Determine the (x, y) coordinate at the center of the cell enclosing the given text.  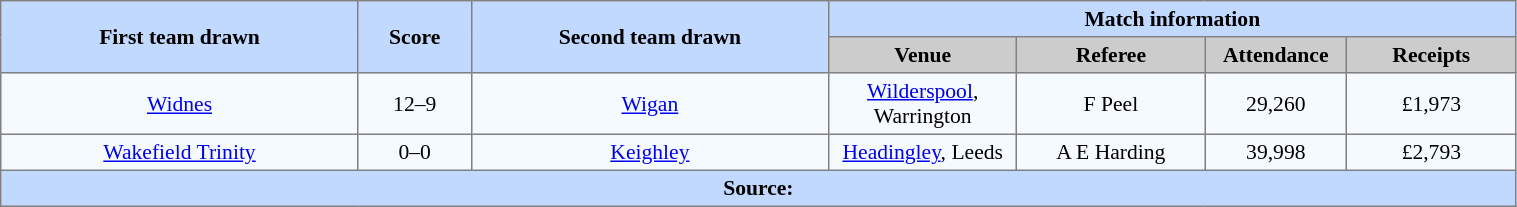
Wigan (650, 104)
12–9 (414, 104)
Second team drawn (650, 37)
Widnes (180, 104)
Source: (758, 188)
Match information (1172, 19)
£2,793 (1432, 152)
Headingley, Leeds (923, 152)
Attendance (1276, 55)
Receipts (1432, 55)
First team drawn (180, 37)
Referee (1111, 55)
£1,973 (1432, 104)
39,998 (1276, 152)
Score (414, 37)
F Peel (1111, 104)
29,260 (1276, 104)
Wilderspool, Warrington (923, 104)
0–0 (414, 152)
Wakefield Trinity (180, 152)
Keighley (650, 152)
A E Harding (1111, 152)
Venue (923, 55)
